For the text-containing cell, return its midpoint in [x, y] coordinate format. 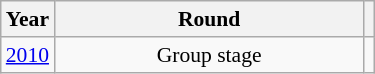
Year [28, 19]
2010 [28, 55]
Group stage [209, 55]
Round [209, 19]
